Pinpoint the cell where the given text exists, returning its (x, y) midpoint coordinate. 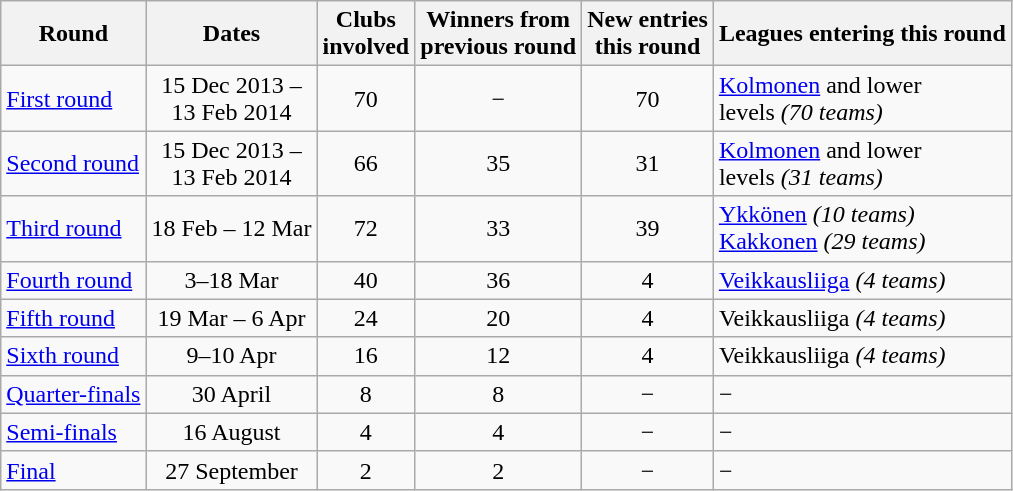
24 (366, 318)
30 April (232, 394)
Sixth round (74, 356)
16 (366, 356)
New entriesthis round (648, 34)
Kolmonen and lower levels (70 teams) (862, 98)
Round (74, 34)
Leagues entering this round (862, 34)
27 September (232, 470)
40 (366, 280)
18 Feb – 12 Mar (232, 228)
19 Mar – 6 Apr (232, 318)
Semi-finals (74, 432)
39 (648, 228)
Fourth round (74, 280)
Dates (232, 34)
Quarter-finals (74, 394)
3–18 Mar (232, 280)
20 (498, 318)
Third round (74, 228)
66 (366, 164)
Ykkönen (10 teams)Kakkonen (29 teams) (862, 228)
35 (498, 164)
31 (648, 164)
16 August (232, 432)
9–10 Apr (232, 356)
33 (498, 228)
Final (74, 470)
Clubsinvolved (366, 34)
12 (498, 356)
First round (74, 98)
72 (366, 228)
Fifth round (74, 318)
Second round (74, 164)
36 (498, 280)
Winners fromprevious round (498, 34)
Kolmonen and lower levels (31 teams) (862, 164)
